From the cell containing the given text, extract its center point as [X, Y] coordinate. 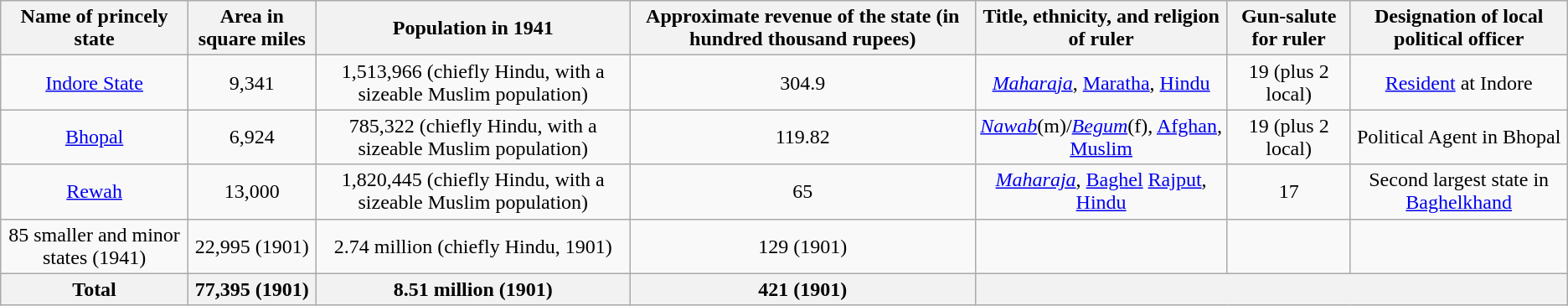
Maharaja, Baghel Rajput, Hindu [1101, 191]
119.82 [802, 137]
Area in square miles [251, 29]
2.74 million (chiefly Hindu, 1901) [472, 246]
Designation of local political officer [1459, 29]
6,924 [251, 137]
Name of princely state [95, 29]
8.51 million (1901) [472, 289]
Total [95, 289]
Nawab(m)/Begum(f), Afghan, Muslim [1101, 137]
85 smaller and minor states (1941) [95, 246]
Political Agent in Bhopal [1459, 137]
Second largest state in Baghelkhand [1459, 191]
17 [1288, 191]
421 (1901) [802, 289]
Approximate revenue of the state (in hundred thousand rupees) [802, 29]
Population in 1941 [472, 29]
304.9 [802, 82]
129 (1901) [802, 246]
Resident at Indore [1459, 82]
Maharaja, Maratha, Hindu [1101, 82]
1,513,966 (chiefly Hindu, with a sizeable Muslim population) [472, 82]
Indore State [95, 82]
65 [802, 191]
785,322 (chiefly Hindu, with a sizeable Muslim population) [472, 137]
22,995 (1901) [251, 246]
Rewah [95, 191]
Title, ethnicity, and religion of ruler [1101, 29]
9,341 [251, 82]
Bhopal [95, 137]
13,000 [251, 191]
77,395 (1901) [251, 289]
1,820,445 (chiefly Hindu, with a sizeable Muslim population) [472, 191]
Gun-salute for ruler [1288, 29]
